Find where the given text appears and provide that cell's center as (x, y) coordinate. 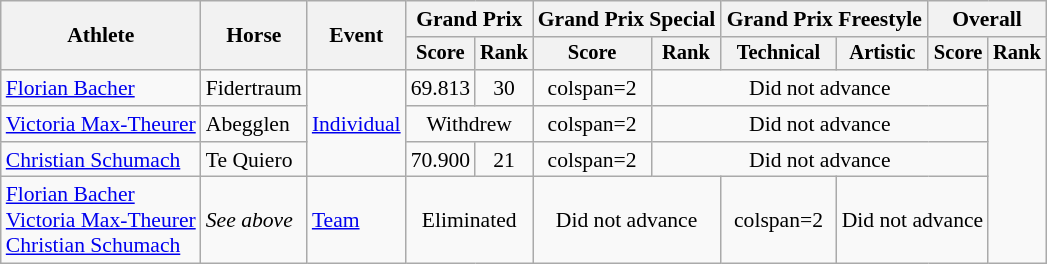
Grand Prix Special (627, 19)
Florian BacherVictoria Max-TheurerChristian Schumach (101, 220)
Florian Bacher (101, 88)
Christian Schumach (101, 160)
Withdrew (470, 124)
Horse (254, 36)
Fidertraum (254, 88)
Team (356, 220)
30 (504, 88)
Eliminated (470, 220)
Victoria Max-Theurer (101, 124)
Individual (356, 124)
Grand Prix Freestyle (824, 19)
Overall (987, 19)
Technical (778, 54)
69.813 (440, 88)
70.900 (440, 160)
21 (504, 160)
Te Quiero (254, 160)
Artistic (883, 54)
Athlete (101, 36)
Grand Prix (470, 19)
See above (254, 220)
Event (356, 36)
Abegglen (254, 124)
